From the cell containing the given text, extract its center point as (X, Y) coordinate. 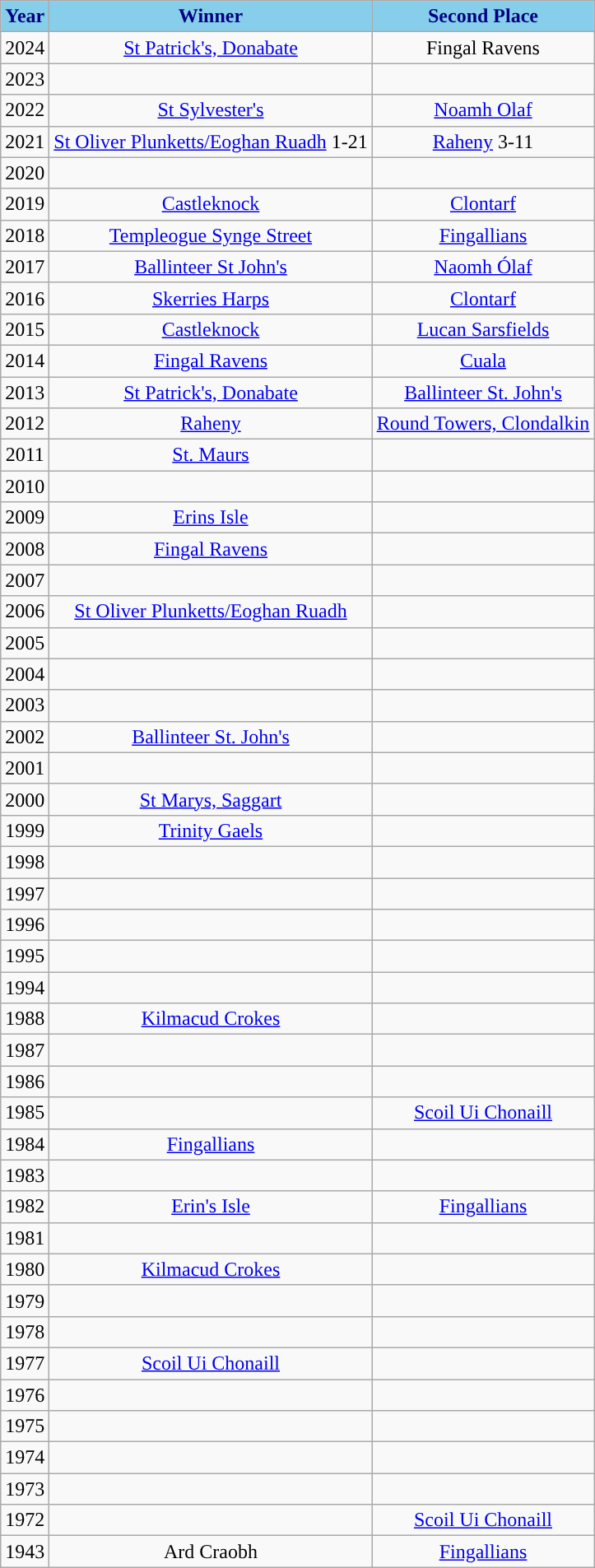
St Oliver Plunketts/Eoghan Ruadh 1-21 (211, 142)
2024 (25, 48)
1977 (25, 1363)
1974 (25, 1458)
2014 (25, 361)
Raheny 3-11 (483, 142)
2003 (25, 705)
1999 (25, 831)
Year (25, 16)
1982 (25, 1207)
2005 (25, 643)
2018 (25, 235)
1976 (25, 1395)
1988 (25, 1019)
Ard Craobh (211, 1552)
Skerries Harps (211, 298)
1972 (25, 1520)
1983 (25, 1175)
1996 (25, 925)
2006 (25, 612)
Lucan Sarsfields (483, 329)
2021 (25, 142)
Erins Isle (211, 518)
1995 (25, 956)
Raheny (211, 424)
2017 (25, 267)
2001 (25, 768)
2011 (25, 455)
1981 (25, 1238)
1998 (25, 862)
2009 (25, 518)
Winner (211, 16)
1984 (25, 1144)
Trinity Gaels (211, 831)
2007 (25, 580)
St. Maurs (211, 455)
2023 (25, 79)
2002 (25, 737)
2015 (25, 329)
2012 (25, 424)
Cuala (483, 361)
2008 (25, 549)
2016 (25, 298)
1994 (25, 988)
St Sylvester's (211, 110)
2010 (25, 486)
Round Towers, Clondalkin (483, 424)
2013 (25, 393)
1987 (25, 1050)
1980 (25, 1269)
2019 (25, 204)
Templeogue Synge Street (211, 235)
Second Place (483, 16)
St Marys, Saggart (211, 799)
2004 (25, 674)
Erin's Isle (211, 1207)
Ballinteer St John's (211, 267)
1997 (25, 893)
St Oliver Plunketts/Eoghan Ruadh (211, 612)
Naomh Ólaf (483, 267)
1986 (25, 1082)
Noamh Olaf (483, 110)
2020 (25, 173)
2022 (25, 110)
1943 (25, 1552)
1979 (25, 1300)
1978 (25, 1332)
1985 (25, 1113)
2000 (25, 799)
1975 (25, 1426)
1973 (25, 1489)
